Provide the (x, y) coordinate of the cell's center where the given text is located.  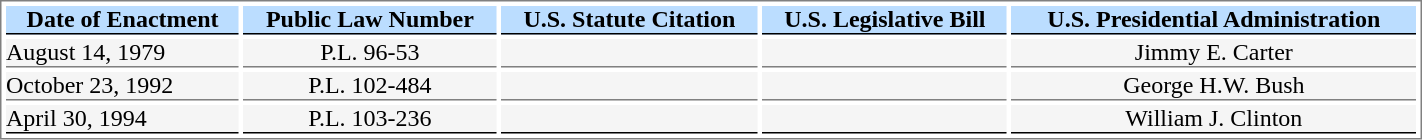
Public Law Number (370, 20)
U.S. Presidential Administration (1214, 20)
U.S. Legislative Bill (885, 20)
Date of Enactment (122, 20)
August 14, 1979 (122, 53)
P.L. 96-53 (370, 53)
George H.W. Bush (1214, 86)
William J. Clinton (1214, 119)
October 23, 1992 (122, 86)
Jimmy E. Carter (1214, 53)
April 30, 1994 (122, 119)
U.S. Statute Citation (630, 20)
P.L. 102-484 (370, 86)
P.L. 103-236 (370, 119)
